Find where the given text appears and provide that cell's center as (X, Y) coordinate. 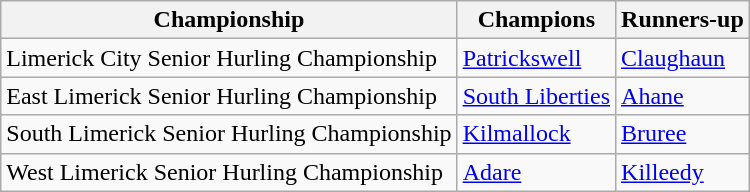
Limerick City Senior Hurling Championship (229, 58)
Adare (536, 172)
Ahane (683, 96)
Champions (536, 20)
Bruree (683, 134)
Runners-up (683, 20)
East Limerick Senior Hurling Championship (229, 96)
Killeedy (683, 172)
Claughaun (683, 58)
Kilmallock (536, 134)
West Limerick Senior Hurling Championship (229, 172)
South Limerick Senior Hurling Championship (229, 134)
Patrickswell (536, 58)
Championship (229, 20)
South Liberties (536, 96)
